Scan for the cell matching the given text and deliver its (x, y) coordinate at center. 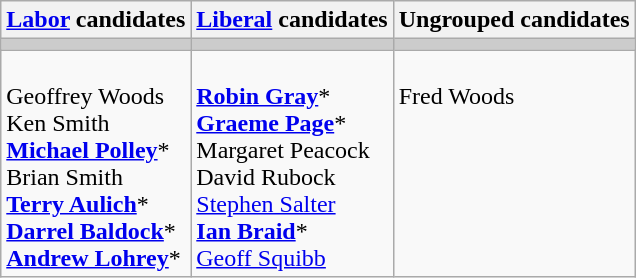
Liberal candidates (292, 20)
Robin Gray* Graeme Page* Margaret Peacock David Rubock Stephen Salter Ian Braid* Geoff Squibb (292, 164)
Geoffrey Woods Ken Smith Michael Polley* Brian Smith Terry Aulich* Darrel Baldock* Andrew Lohrey* (96, 164)
Ungrouped candidates (514, 20)
Fred Woods (514, 164)
Labor candidates (96, 20)
